Locate the cell with the specified text and output its [X, Y] center coordinate. 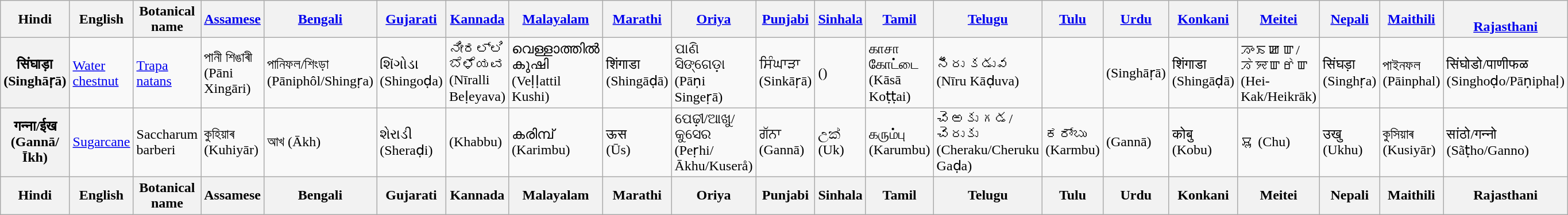
ꯆꯨ (Chu) [1279, 142]
Saccharum barberi [167, 142]
सिंघाड़ा (Singhāṛā) [35, 73]
ପେଢ଼ୀ/ଆଖୁ/କୁସେର (Peṛhi/Ākhu/Kuserå) [713, 142]
(Gannā) [1136, 142]
ꯍꯦꯏꯀꯛ/ꯍꯥꯌꯛꯔꯥꯛ (Hei-Kak/Heikrāk) [1279, 73]
నీరు కడువ (Nīru Kāḍuva) [988, 73]
কুসিয়াৰ (Kusiyār) [1412, 142]
(Singhāṛā) [1136, 73]
পানিফল/শিংড়া(Pāniphôl/Shingṛa) [320, 73]
सिंघोडो/पाणीफळ (Singhoḍo/Pāṇiphaḷ) [1506, 73]
കരിമ്പ് (Karimbu) [556, 142]
उखु (Ukhu) [1350, 142]
() [840, 73]
காசா கோட்டை (Kāsā Koṭṭai) [899, 73]
ਸਿੰਘਾੜਾ (Sinkāṛā) [786, 73]
උක් (Uk) [840, 142]
ପାଣି ସିଙ୍ଗେଡ଼ା(Pāṇi Singeṛā) [713, 73]
सांठो/गन्नो (Sãṭho/Ganno) [1506, 142]
गन्ना/ईख (Gannā/Īkh) [35, 142]
ಕರ್ಂಬು (Karmbu) [1073, 142]
ऊस(Ūs) [638, 142]
ਗੱਨਾ (Gannā) [786, 142]
कोबु (Kobu) [1203, 142]
सिंघड़ा (Singhṛa) [1350, 73]
చెఱకు గడ/చెరుకు (Cheraku/Cheruku Gaḍa) [988, 142]
கரும்பு (Karumbu) [899, 142]
શેરાડી (Sheraḍi) [411, 142]
ನೀರಲ್ಲಿ ಬೆಳೆಯವ (Nīralli Beḷeyava) [477, 73]
আখ (Ākh) [320, 142]
পাইনফল (Pāinphal) [1412, 73]
Sugarcane [101, 142]
(Khabbu) [477, 142]
কুহিয়াৰ (Kuhiyār) [233, 142]
വെള്ളാത്തിൽ കുഷി (Veḷḷattil Kushi) [556, 73]
Water chestnut [101, 73]
পানী শিঙাৰী (Pāni Xingāri) [233, 73]
Trapa natans [167, 73]
શિંગોડા (Shingoḍa) [411, 73]
